Find where the given text appears and provide that cell's center as (x, y) coordinate. 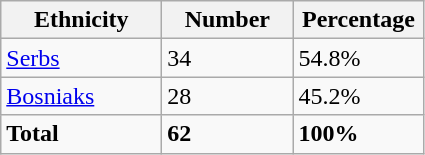
34 (228, 58)
45.2% (358, 96)
Ethnicity (82, 20)
28 (228, 96)
Total (82, 134)
Number (228, 20)
62 (228, 134)
100% (358, 134)
Serbs (82, 58)
Bosniaks (82, 96)
Percentage (358, 20)
54.8% (358, 58)
